Find where the given text appears and provide that cell's center as (X, Y) coordinate. 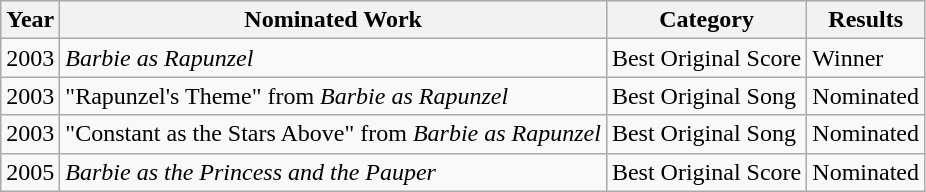
Nominated Work (334, 20)
Category (706, 20)
2005 (30, 172)
Year (30, 20)
"Constant as the Stars Above" from Barbie as Rapunzel (334, 134)
"Rapunzel's Theme" from Barbie as Rapunzel (334, 96)
Barbie as the Princess and the Pauper (334, 172)
Barbie as Rapunzel (334, 58)
Results (866, 20)
Winner (866, 58)
